Find where the given text appears and provide that cell's center as (X, Y) coordinate. 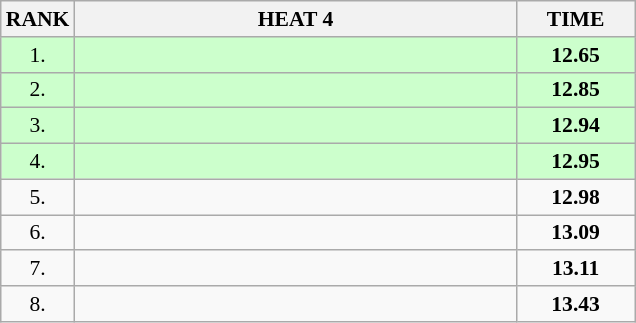
2. (38, 90)
13.43 (576, 304)
RANK (38, 19)
13.09 (576, 233)
3. (38, 126)
HEAT 4 (295, 19)
13.11 (576, 269)
8. (38, 304)
TIME (576, 19)
5. (38, 197)
12.85 (576, 90)
12.65 (576, 55)
1. (38, 55)
7. (38, 269)
4. (38, 162)
6. (38, 233)
12.95 (576, 162)
12.98 (576, 197)
12.94 (576, 126)
